Identify which cell holds the provided text, then report its (X, Y) central coordinate. 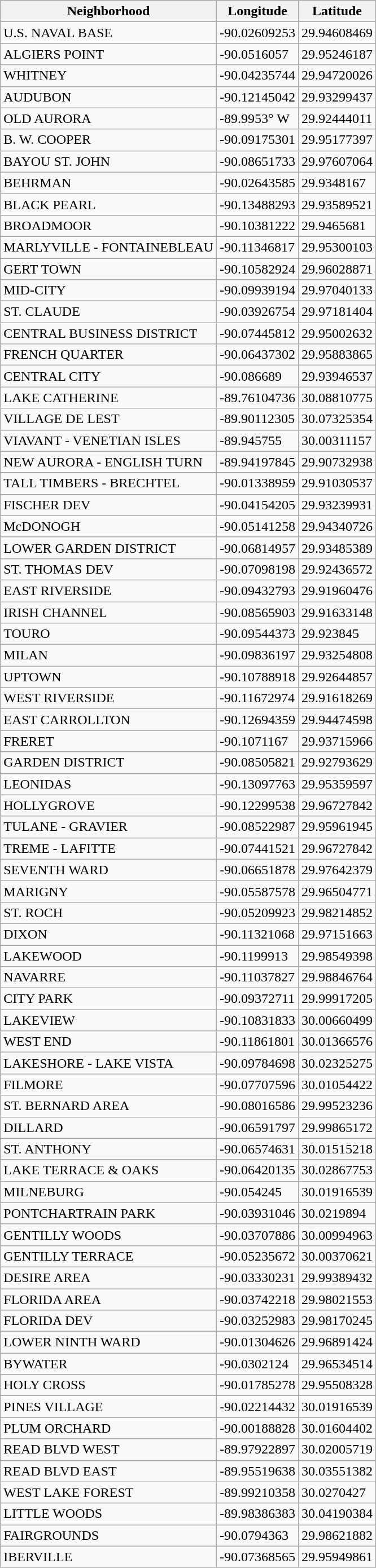
DILLARD (108, 1127)
NEW AURORA - ENGLISH TURN (108, 462)
-90.054245 (257, 1192)
-90.06591797 (257, 1127)
-90.05141258 (257, 526)
-90.05235672 (257, 1256)
-90.07098198 (257, 569)
29.91633148 (336, 612)
TOURO (108, 634)
GERT TOWN (108, 269)
-90.09544373 (257, 634)
30.00660499 (336, 1020)
CITY PARK (108, 999)
-90.12145042 (257, 97)
READ BLVD WEST (108, 1450)
MILNEBURG (108, 1192)
30.00311157 (336, 441)
29.96028871 (336, 269)
29.97040133 (336, 290)
30.04190384 (336, 1514)
-90.1199913 (257, 956)
29.98214852 (336, 913)
30.0270427 (336, 1492)
-90.12694359 (257, 720)
UPTOWN (108, 677)
30.00994963 (336, 1235)
-90.07368565 (257, 1557)
-90.03707886 (257, 1235)
OLD AURORA (108, 118)
-90.06651878 (257, 870)
U.S. NAVAL BASE (108, 33)
-90.13488293 (257, 204)
LITTLE WOODS (108, 1514)
-90.08505821 (257, 763)
VIAVANT - VENETIAN ISLES (108, 441)
29.97642379 (336, 870)
-90.03330231 (257, 1278)
-90.03252983 (257, 1321)
29.98549398 (336, 956)
29.94340726 (336, 526)
LOWER GARDEN DISTRICT (108, 548)
-90.11672974 (257, 698)
30.01366576 (336, 1042)
ST. THOMAS DEV (108, 569)
29.97181404 (336, 312)
29.95246187 (336, 54)
PONTCHARTRAIN PARK (108, 1213)
-89.76104736 (257, 398)
-90.07707596 (257, 1085)
29.93715966 (336, 741)
IBERVILLE (108, 1557)
FISCHER DEV (108, 505)
LAKESHORE - LAKE VISTA (108, 1063)
DIXON (108, 934)
-90.10582924 (257, 269)
-90.07445812 (257, 333)
-90.11861801 (257, 1042)
29.94474598 (336, 720)
TULANE - GRAVIER (108, 827)
-89.95519638 (257, 1471)
30.08810775 (336, 398)
EAST RIVERSIDE (108, 591)
-90.08016586 (257, 1106)
-90.086689 (257, 376)
-90.06574631 (257, 1149)
29.92436572 (336, 569)
-90.09432793 (257, 591)
-89.99210358 (257, 1492)
-90.0516057 (257, 54)
-90.09175301 (257, 140)
29.94720026 (336, 76)
Latitude (336, 11)
NAVARRE (108, 977)
29.98621882 (336, 1535)
CENTRAL CITY (108, 376)
-90.11346817 (257, 247)
29.96891424 (336, 1342)
-89.9953° W (257, 118)
TREME - LAFITTE (108, 848)
30.02005719 (336, 1450)
-90.05209923 (257, 913)
WHITNEY (108, 76)
-90.10788918 (257, 677)
30.07325354 (336, 419)
ST. CLAUDE (108, 312)
-90.11321068 (257, 934)
-89.98386383 (257, 1514)
-90.08651733 (257, 161)
29.95883865 (336, 355)
-89.945755 (257, 441)
-90.06814957 (257, 548)
29.923845 (336, 634)
29.91960476 (336, 591)
29.99917205 (336, 999)
McDONOGH (108, 526)
30.02867753 (336, 1170)
30.01604402 (336, 1428)
GENTILLY TERRACE (108, 1256)
BEHRMAN (108, 183)
-89.97922897 (257, 1450)
-90.11037827 (257, 977)
29.90732938 (336, 462)
SEVENTH WARD (108, 870)
MARIGNY (108, 891)
-90.02643585 (257, 183)
FRERET (108, 741)
-90.1071167 (257, 741)
ALGIERS POINT (108, 54)
GARDEN DISTRICT (108, 763)
-90.08565903 (257, 612)
29.95300103 (336, 247)
-90.09372711 (257, 999)
LAKE TERRACE & OAKS (108, 1170)
-90.03742218 (257, 1299)
29.96504771 (336, 891)
29.98170245 (336, 1321)
WEST RIVERSIDE (108, 698)
-90.06420135 (257, 1170)
Longitude (257, 11)
CENTRAL BUSINESS DISTRICT (108, 333)
TALL TIMBERS - BRECHTEL (108, 483)
ST. ROCH (108, 913)
LEONIDAS (108, 784)
AUDUBON (108, 97)
-90.04235744 (257, 76)
MARLYVILLE - FONTAINEBLEAU (108, 247)
MID-CITY (108, 290)
-90.12299538 (257, 805)
29.92793629 (336, 763)
-89.90112305 (257, 419)
FLORIDA DEV (108, 1321)
29.93299437 (336, 97)
-90.01304626 (257, 1342)
29.99865172 (336, 1127)
ST. ANTHONY (108, 1149)
-90.09784698 (257, 1063)
-90.10831833 (257, 1020)
HOLY CROSS (108, 1385)
-90.09836197 (257, 655)
30.01054422 (336, 1085)
BYWATER (108, 1364)
-90.05587578 (257, 891)
-90.13097763 (257, 784)
DESIRE AREA (108, 1278)
29.96534514 (336, 1364)
29.95949861 (336, 1557)
PLUM ORCHARD (108, 1428)
29.95177397 (336, 140)
FAIRGROUNDS (108, 1535)
-90.09939194 (257, 290)
29.93485389 (336, 548)
29.91030537 (336, 483)
GENTILLY WOODS (108, 1235)
29.9348167 (336, 183)
29.95359597 (336, 784)
-90.08522987 (257, 827)
30.0219894 (336, 1213)
29.94608469 (336, 33)
-90.03926754 (257, 312)
B. W. COOPER (108, 140)
-90.06437302 (257, 355)
29.93254808 (336, 655)
30.00370621 (336, 1256)
30.02325275 (336, 1063)
LAKEVIEW (108, 1020)
29.97151663 (336, 934)
29.93946537 (336, 376)
-90.00188828 (257, 1428)
29.99389432 (336, 1278)
READ BLVD EAST (108, 1471)
-90.0302124 (257, 1364)
LOWER NINTH WARD (108, 1342)
29.95508328 (336, 1385)
-90.01338959 (257, 483)
VILLAGE DE LEST (108, 419)
29.9465681 (336, 226)
29.95002632 (336, 333)
-90.02214432 (257, 1407)
BROADMOOR (108, 226)
-90.03931046 (257, 1213)
30.03551382 (336, 1471)
BAYOU ST. JOHN (108, 161)
30.01515218 (336, 1149)
WEST END (108, 1042)
FRENCH QUARTER (108, 355)
BLACK PEARL (108, 204)
-90.07441521 (257, 848)
Neighborhood (108, 11)
-90.04154205 (257, 505)
29.93589521 (336, 204)
-90.0794363 (257, 1535)
29.98846764 (336, 977)
29.91618269 (336, 698)
-89.94197845 (257, 462)
HOLLYGROVE (108, 805)
29.93239931 (336, 505)
29.92644857 (336, 677)
29.99523236 (336, 1106)
29.92444011 (336, 118)
LAKE CATHERINE (108, 398)
FILMORE (108, 1085)
LAKEWOOD (108, 956)
PINES VILLAGE (108, 1407)
29.95961945 (336, 827)
MILAN (108, 655)
WEST LAKE FOREST (108, 1492)
-90.02609253 (257, 33)
IRISH CHANNEL (108, 612)
-90.10381222 (257, 226)
-90.01785278 (257, 1385)
ST. BERNARD AREA (108, 1106)
29.98021553 (336, 1299)
EAST CARROLLTON (108, 720)
FLORIDA AREA (108, 1299)
29.97607064 (336, 161)
